Scan for the cell matching the given text and deliver its [x, y] coordinate at center. 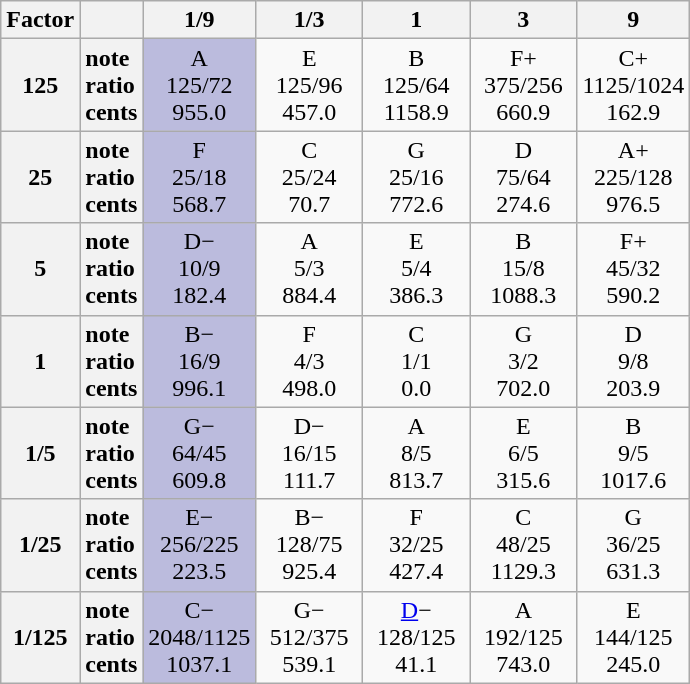
G 36/25 631.3 [634, 545]
A 5/3 884.4 [310, 269]
G 3/2 702.0 [524, 361]
D− 10/9 182.4 [200, 269]
F 4/3 498.0 [310, 361]
A 8/5 813.7 [416, 453]
B 15/8 1088.3 [524, 269]
F 25/18 568.7 [200, 177]
1/25 [40, 545]
1/3 [310, 20]
1/125 [40, 637]
1/5 [40, 453]
Factor [40, 20]
1/9 [200, 20]
G− 64/45 609.8 [200, 453]
F+ 375/256 660.9 [524, 85]
E 125/96 457.0 [310, 85]
E− 256/225 223.5 [200, 545]
C− 2048/1125 1037.1 [200, 637]
C 25/24 70.7 [310, 177]
A 125/72 955.0 [200, 85]
25 [40, 177]
125 [40, 85]
B− 128/75 925.4 [310, 545]
G 25/16 772.6 [416, 177]
D 9/8 203.9 [634, 361]
E 5/4 386.3 [416, 269]
E 6/5 315.6 [524, 453]
F+ 45/32 590.2 [634, 269]
A 192/125 743.0 [524, 637]
F 32/25 427.4 [416, 545]
B 125/64 1158.9 [416, 85]
C+ 1125/1024 162.9 [634, 85]
E 144/125 245.0 [634, 637]
D 75/64 274.6 [524, 177]
A+ 225/128 976.5 [634, 177]
9 [634, 20]
C 1/1 0.0 [416, 361]
3 [524, 20]
D− 16/15 111.7 [310, 453]
B− 16/9 996.1 [200, 361]
G− 512/375 539.1 [310, 637]
5 [40, 269]
D− 128/125 41.1 [416, 637]
B 9/5 1017.6 [634, 453]
C 48/25 1129.3 [524, 545]
